Return the [x, y] coordinate for the center point of the cell that contains the specified text.  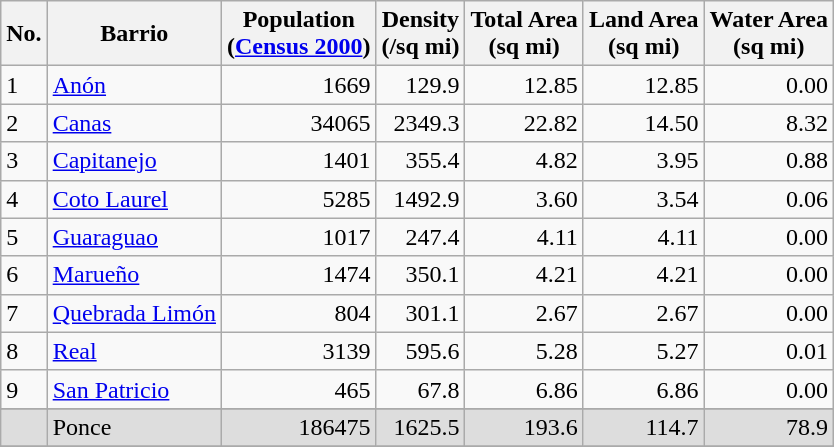
4 [24, 199]
No. [24, 34]
Land Area(sq mi) [644, 34]
3.60 [524, 199]
Ponce [134, 427]
Total Area(sq mi) [524, 34]
804 [299, 313]
Guaraguao [134, 237]
1474 [299, 275]
3139 [299, 351]
1669 [299, 85]
Coto Laurel [134, 199]
San Patricio [134, 389]
5.27 [644, 351]
2 [24, 123]
Capitanejo [134, 161]
1017 [299, 237]
5285 [299, 199]
350.1 [420, 275]
67.8 [420, 389]
Population(Census 2000) [299, 34]
1 [24, 85]
Canas [134, 123]
4.82 [524, 161]
14.50 [644, 123]
5 [24, 237]
22.82 [524, 123]
Barrio [134, 34]
0.01 [768, 351]
0.88 [768, 161]
Water Area(sq mi) [768, 34]
114.7 [644, 427]
0.06 [768, 199]
5.28 [524, 351]
Density(/sq mi) [420, 34]
3 [24, 161]
595.6 [420, 351]
8.32 [768, 123]
9 [24, 389]
Anón [134, 85]
355.4 [420, 161]
Marueño [134, 275]
129.9 [420, 85]
1492.9 [420, 199]
247.4 [420, 237]
186475 [299, 427]
6 [24, 275]
78.9 [768, 427]
1625.5 [420, 427]
1401 [299, 161]
3.54 [644, 199]
8 [24, 351]
465 [299, 389]
7 [24, 313]
2349.3 [420, 123]
193.6 [524, 427]
301.1 [420, 313]
Quebrada Limón [134, 313]
3.95 [644, 161]
Real [134, 351]
34065 [299, 123]
